Return [X, Y] of the center of cell containing provided text 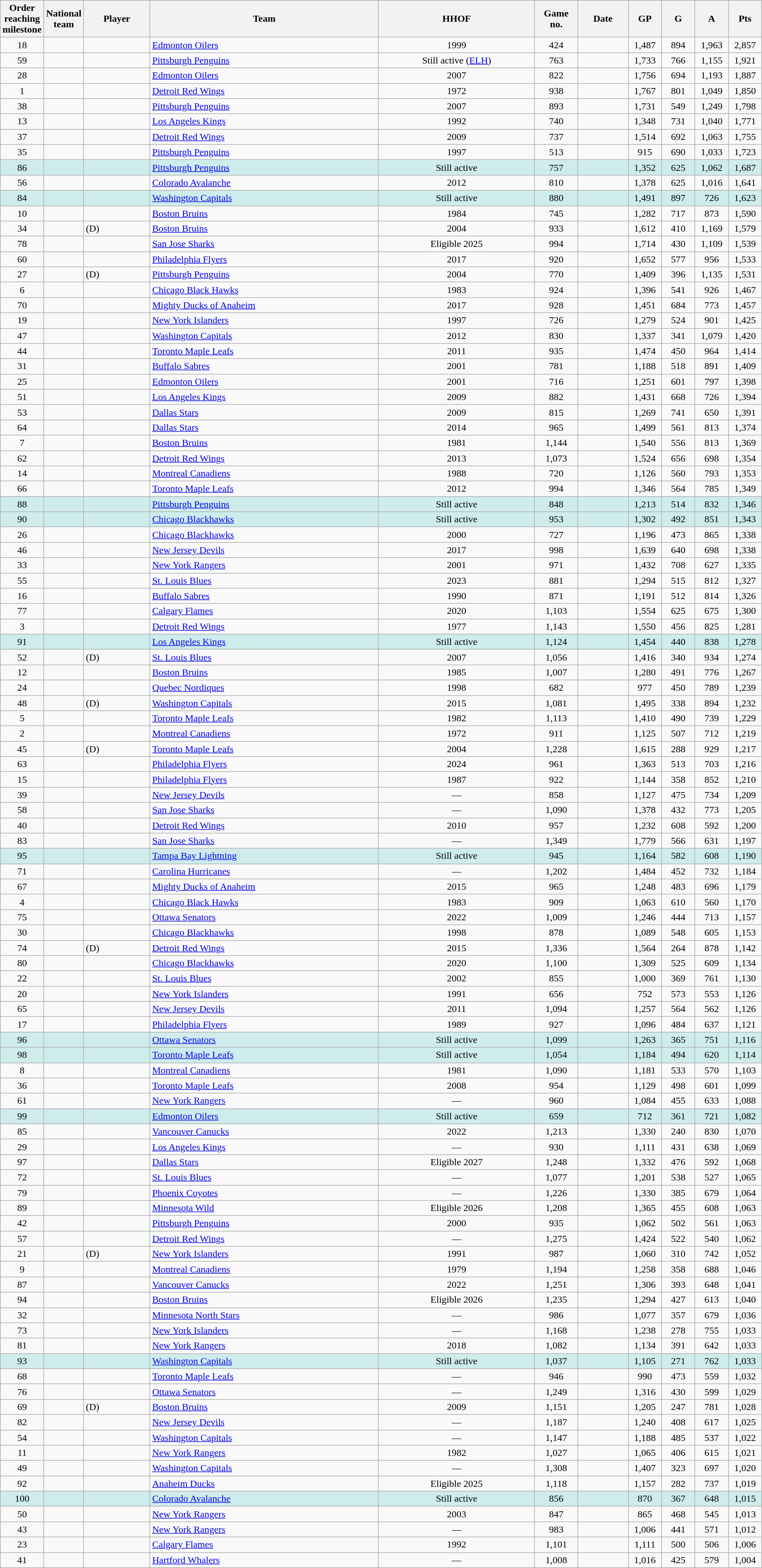
10 [22, 213]
713 [711, 917]
69 [22, 1407]
901 [711, 320]
797 [711, 382]
848 [556, 504]
1,540 [645, 443]
897 [678, 198]
789 [711, 688]
5 [22, 718]
971 [556, 565]
1,282 [645, 213]
1,281 [745, 626]
613 [711, 1300]
515 [678, 581]
1,420 [745, 336]
609 [711, 963]
3 [22, 626]
Minnesota North Stars [264, 1315]
1,037 [556, 1361]
770 [556, 275]
52 [22, 657]
752 [645, 994]
1,029 [745, 1391]
1,028 [745, 1407]
1,100 [556, 963]
763 [556, 60]
1,217 [745, 749]
1,533 [745, 259]
2024 [457, 764]
1,129 [645, 1086]
95 [22, 856]
757 [556, 167]
822 [556, 76]
1,369 [745, 443]
1,731 [645, 106]
2010 [457, 825]
1,088 [745, 1101]
882 [556, 397]
762 [711, 1361]
357 [678, 1315]
491 [678, 672]
490 [678, 718]
58 [22, 810]
1,467 [745, 290]
310 [678, 1254]
49 [22, 1468]
264 [678, 948]
1,000 [645, 979]
1,306 [645, 1285]
911 [556, 734]
96 [22, 1040]
1,125 [645, 734]
1,374 [745, 427]
856 [556, 1499]
871 [556, 596]
Player [117, 19]
1,179 [745, 887]
40 [22, 825]
15 [22, 780]
1985 [457, 672]
696 [711, 887]
579 [711, 1560]
537 [711, 1437]
1,130 [745, 979]
1,009 [556, 917]
1,197 [745, 841]
1,274 [745, 657]
2002 [457, 979]
1,487 [645, 45]
1,054 [556, 1055]
34 [22, 229]
599 [711, 1391]
35 [22, 152]
1,238 [645, 1330]
74 [22, 948]
11 [22, 1453]
70 [22, 305]
745 [556, 213]
1,240 [645, 1422]
1,109 [711, 244]
1,019 [745, 1484]
1,337 [645, 336]
Minnesota Wild [264, 1208]
87 [22, 1285]
1,850 [745, 91]
1989 [457, 1024]
1,049 [711, 91]
37 [22, 137]
927 [556, 1024]
64 [22, 427]
1,118 [556, 1484]
1,733 [645, 60]
98 [22, 1055]
365 [678, 1040]
475 [678, 795]
1,302 [645, 519]
851 [711, 519]
1,554 [645, 611]
1,454 [645, 642]
1,391 [745, 412]
692 [678, 137]
1,032 [745, 1376]
755 [711, 1330]
54 [22, 1437]
562 [711, 1009]
1,155 [711, 60]
1,326 [745, 596]
1,202 [556, 871]
492 [678, 519]
12 [22, 672]
323 [678, 1468]
1,278 [745, 642]
100 [22, 1499]
518 [678, 366]
1,267 [745, 672]
1,457 [745, 305]
97 [22, 1162]
721 [711, 1116]
Hartford Whalers [264, 1560]
1,410 [645, 718]
1,226 [556, 1193]
1,147 [556, 1437]
247 [678, 1407]
85 [22, 1131]
1,432 [645, 565]
485 [678, 1437]
30 [22, 932]
1,309 [645, 963]
751 [711, 1040]
1,151 [556, 1407]
1,235 [556, 1300]
39 [22, 795]
48 [22, 703]
1,531 [745, 275]
1,089 [645, 932]
77 [22, 611]
361 [678, 1116]
Pts [745, 19]
HHOF [457, 19]
1,210 [745, 780]
742 [711, 1254]
1,687 [745, 167]
954 [556, 1086]
668 [678, 397]
6 [22, 290]
391 [678, 1346]
548 [678, 932]
957 [556, 825]
637 [711, 1024]
570 [711, 1070]
1,239 [745, 688]
17 [22, 1024]
540 [711, 1239]
A [711, 19]
1,181 [645, 1070]
506 [711, 1545]
1,142 [745, 948]
605 [711, 932]
99 [22, 1116]
Team [264, 19]
431 [678, 1147]
1 [22, 91]
1,124 [556, 642]
858 [556, 795]
810 [556, 183]
870 [645, 1499]
990 [645, 1376]
1,451 [645, 305]
915 [645, 152]
1,196 [645, 535]
23 [22, 1545]
785 [711, 489]
1,335 [745, 565]
367 [678, 1499]
43 [22, 1529]
65 [22, 1009]
444 [678, 917]
933 [556, 229]
998 [556, 550]
1,114 [745, 1055]
90 [22, 519]
406 [678, 1453]
556 [678, 443]
271 [678, 1361]
1,216 [745, 764]
42 [22, 1223]
1,046 [745, 1269]
7 [22, 443]
1,081 [556, 703]
24 [22, 688]
26 [22, 535]
22 [22, 979]
1,353 [745, 474]
690 [678, 152]
1,257 [645, 1009]
909 [556, 902]
53 [22, 412]
1,170 [745, 902]
46 [22, 550]
2008 [457, 1086]
610 [678, 902]
1,025 [745, 1422]
934 [711, 657]
76 [22, 1391]
1,084 [645, 1101]
582 [678, 856]
62 [22, 458]
29 [22, 1147]
1984 [457, 213]
1,723 [745, 152]
1,327 [745, 581]
1,169 [711, 229]
1987 [457, 780]
1,068 [745, 1162]
1,623 [745, 198]
1,052 [745, 1254]
1,191 [645, 596]
659 [556, 1116]
946 [556, 1376]
983 [556, 1529]
1,036 [745, 1315]
341 [678, 336]
1,127 [645, 795]
4 [22, 902]
2 [22, 734]
1,343 [745, 519]
945 [556, 856]
739 [711, 718]
961 [556, 764]
1,336 [556, 948]
1,756 [645, 76]
956 [711, 259]
1,539 [745, 244]
814 [711, 596]
527 [711, 1177]
734 [711, 795]
93 [22, 1361]
Carolina Hurricanes [264, 871]
987 [556, 1254]
78 [22, 244]
793 [711, 474]
1,424 [645, 1239]
1,022 [745, 1437]
559 [711, 1376]
615 [711, 1453]
8 [22, 1070]
1,116 [745, 1040]
928 [556, 305]
396 [678, 275]
1,524 [645, 458]
538 [678, 1177]
545 [711, 1514]
1,348 [645, 121]
1,004 [745, 1560]
456 [678, 626]
549 [678, 106]
1,564 [645, 948]
688 [711, 1269]
Tampa Bay Lightning [264, 856]
1,641 [745, 183]
1,615 [645, 749]
1,352 [645, 167]
1,135 [711, 275]
1,013 [745, 1514]
468 [678, 1514]
703 [711, 764]
881 [556, 581]
716 [556, 382]
1,194 [556, 1269]
1,153 [745, 932]
1,027 [556, 1453]
1,714 [645, 244]
1,363 [645, 764]
1,279 [645, 320]
National team [63, 19]
1,275 [556, 1239]
500 [678, 1545]
1,246 [645, 917]
498 [678, 1086]
522 [678, 1239]
571 [711, 1529]
Quebec Nordiques [264, 688]
385 [678, 1193]
1,779 [645, 841]
938 [556, 91]
1,073 [556, 458]
1,771 [745, 121]
512 [678, 596]
1,652 [645, 259]
1,008 [556, 1560]
1999 [457, 45]
1,300 [745, 611]
633 [711, 1101]
45 [22, 749]
2013 [457, 458]
80 [22, 963]
408 [678, 1422]
483 [678, 887]
452 [678, 871]
81 [22, 1346]
GP [645, 19]
Eligible 2027 [457, 1162]
338 [678, 703]
G [678, 19]
21 [22, 1254]
953 [556, 519]
38 [22, 106]
1990 [457, 596]
507 [678, 734]
410 [678, 229]
620 [711, 1055]
573 [678, 994]
1,094 [556, 1009]
930 [556, 1147]
627 [711, 565]
1,431 [645, 397]
Anaheim Ducks [264, 1484]
72 [22, 1177]
1,064 [745, 1193]
1,495 [645, 703]
67 [22, 887]
1,190 [745, 856]
1,209 [745, 795]
86 [22, 167]
893 [556, 106]
1,474 [645, 351]
1,201 [645, 1177]
16 [22, 596]
56 [22, 183]
240 [678, 1131]
1,263 [645, 1040]
92 [22, 1484]
740 [556, 121]
873 [711, 213]
1,484 [645, 871]
84 [22, 198]
1,316 [645, 1391]
2003 [457, 1514]
288 [678, 749]
369 [678, 979]
1,499 [645, 427]
1,193 [711, 76]
525 [678, 963]
1,219 [745, 734]
Order reaching milestone [22, 19]
741 [678, 412]
1,020 [745, 1468]
82 [22, 1422]
1979 [457, 1269]
1,101 [556, 1545]
1,060 [645, 1254]
727 [556, 535]
1988 [457, 474]
1,755 [745, 137]
Date [603, 19]
533 [678, 1070]
638 [711, 1147]
1,308 [556, 1468]
1,069 [745, 1147]
91 [22, 642]
1,012 [745, 1529]
855 [556, 979]
33 [22, 565]
Game no. [556, 19]
776 [711, 672]
Still active (ELH) [457, 60]
650 [711, 412]
577 [678, 259]
Phoenix Coyotes [264, 1193]
427 [678, 1300]
717 [678, 213]
766 [678, 60]
1,096 [645, 1024]
553 [711, 994]
60 [22, 259]
720 [556, 474]
57 [22, 1239]
926 [711, 290]
1,396 [645, 290]
924 [556, 290]
1977 [457, 626]
1,491 [645, 198]
1,921 [745, 60]
73 [22, 1330]
1,113 [556, 718]
393 [678, 1285]
960 [556, 1101]
36 [22, 1086]
494 [678, 1055]
1,200 [745, 825]
278 [678, 1330]
1,229 [745, 718]
1,365 [645, 1208]
1,007 [556, 672]
14 [22, 474]
1,398 [745, 382]
32 [22, 1315]
1,394 [745, 397]
20 [22, 994]
1,187 [556, 1422]
18 [22, 45]
68 [22, 1376]
986 [556, 1315]
732 [711, 871]
476 [678, 1162]
1,105 [645, 1361]
631 [711, 841]
880 [556, 198]
1,143 [556, 626]
1,208 [556, 1208]
832 [711, 504]
1,168 [556, 1330]
684 [678, 305]
891 [711, 366]
1,887 [745, 76]
801 [678, 91]
1,579 [745, 229]
642 [711, 1346]
340 [678, 657]
47 [22, 336]
1,798 [745, 106]
13 [22, 121]
1,228 [556, 749]
25 [22, 382]
55 [22, 581]
1,414 [745, 351]
524 [678, 320]
731 [678, 121]
1,416 [645, 657]
566 [678, 841]
922 [556, 780]
697 [711, 1468]
282 [678, 1484]
424 [556, 45]
708 [678, 565]
920 [556, 259]
761 [711, 979]
1,590 [745, 213]
2014 [457, 427]
838 [711, 642]
19 [22, 320]
1,332 [645, 1162]
1,015 [745, 1499]
1,070 [745, 1131]
83 [22, 841]
1,021 [745, 1453]
28 [22, 76]
682 [556, 688]
1,639 [645, 550]
2023 [457, 581]
1,079 [711, 336]
977 [645, 688]
51 [22, 397]
27 [22, 275]
514 [678, 504]
1,164 [645, 856]
541 [678, 290]
94 [22, 1300]
964 [711, 351]
79 [22, 1193]
88 [22, 504]
1,963 [711, 45]
812 [711, 581]
675 [711, 611]
2018 [457, 1346]
432 [678, 810]
9 [22, 1269]
502 [678, 1223]
71 [22, 871]
640 [678, 550]
63 [22, 764]
617 [711, 1422]
1,407 [645, 1468]
1,280 [645, 672]
1,550 [645, 626]
89 [22, 1208]
441 [678, 1529]
44 [22, 351]
1,354 [745, 458]
1,258 [645, 1269]
2,857 [745, 45]
852 [711, 780]
425 [678, 1560]
1,041 [745, 1285]
815 [556, 412]
440 [678, 642]
484 [678, 1024]
1,767 [645, 91]
1,121 [745, 1024]
61 [22, 1101]
1,269 [645, 412]
1,514 [645, 137]
1,056 [556, 657]
75 [22, 917]
1,425 [745, 320]
929 [711, 749]
1,612 [645, 229]
694 [678, 76]
847 [556, 1514]
825 [711, 626]
31 [22, 366]
41 [22, 1560]
50 [22, 1514]
66 [22, 489]
59 [22, 60]
